Output the (X, Y) coordinate of the center of the cell containing the given text.  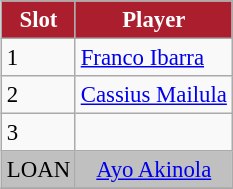
LOAN (39, 170)
Player (154, 20)
Cassius Mailula (154, 95)
Slot (39, 20)
2 (39, 95)
1 (39, 58)
Ayo Akinola (154, 170)
3 (39, 133)
Franco Ibarra (154, 58)
